Scan for the cell matching the given text and deliver its [x, y] coordinate at center. 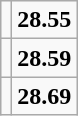
28.59 [44, 58]
28.55 [44, 20]
28.69 [44, 96]
